Capture the cell that displays the provided text and extract its (X, Y) central coordinate. 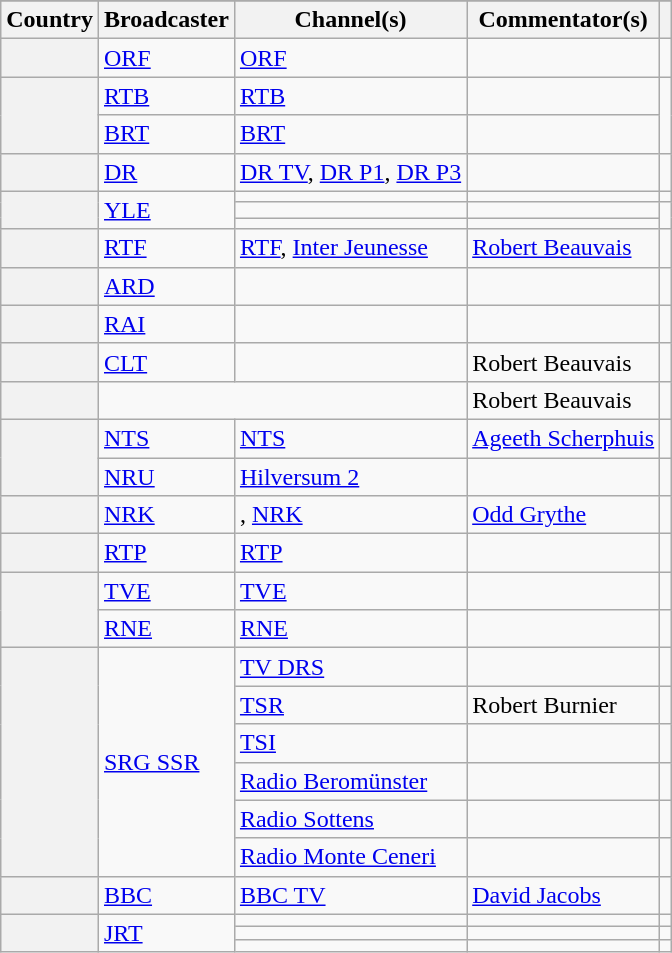
Radio Beromünster (350, 781)
, NRK (350, 515)
Commentator(s) (564, 20)
SRG SSR (166, 762)
Radio Sottens (350, 819)
RTF, Inter Jeunesse (350, 248)
BBC (166, 895)
Radio Monte Ceneri (350, 857)
CLT (166, 362)
TSR (350, 705)
JRT (166, 933)
NRU (166, 477)
Ageeth Scherphuis (564, 438)
RTF (166, 248)
David Jacobs (564, 895)
DR TV, DR P1, DR P3 (350, 172)
Country (50, 20)
ARD (166, 286)
Broadcaster (166, 20)
Robert Burnier (564, 705)
Hilversum 2 (350, 477)
Channel(s) (350, 20)
BBC TV (350, 895)
RAI (166, 324)
NRK (166, 515)
TSI (350, 743)
YLE (166, 210)
TV DRS (350, 667)
DR (166, 172)
Odd Grythe (564, 515)
